Extract the (X, Y) coordinate from the center of the cell holding the provided text.  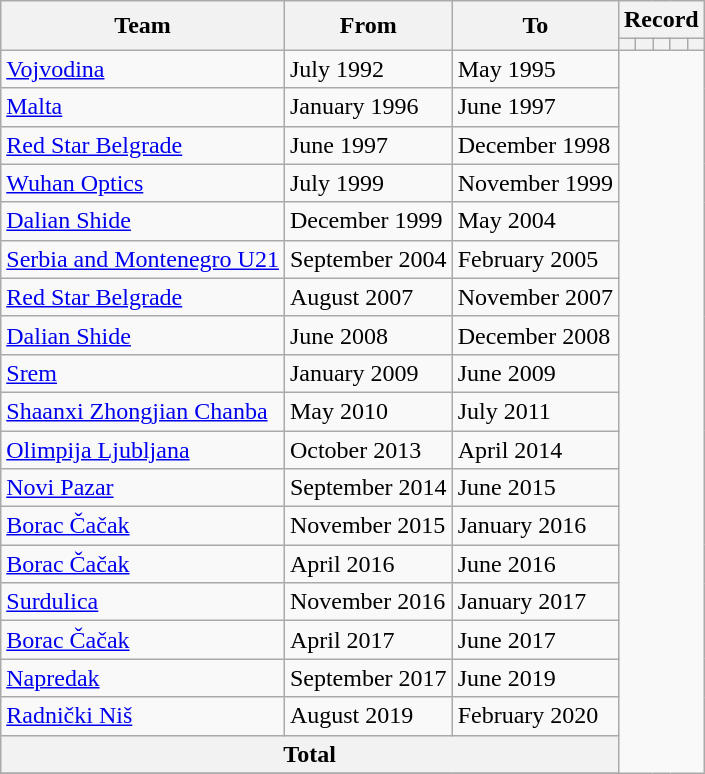
June 2016 (535, 564)
From (368, 26)
Radnički Niš (143, 716)
July 1992 (368, 69)
May 2004 (535, 221)
July 1999 (368, 183)
January 2016 (535, 526)
January 2017 (535, 602)
June 2015 (535, 488)
November 2016 (368, 602)
July 2011 (535, 411)
October 2013 (368, 449)
February 2020 (535, 716)
January 1996 (368, 107)
Surdulica (143, 602)
Wuhan Optics (143, 183)
August 2019 (368, 716)
December 1999 (368, 221)
June 2008 (368, 335)
September 2014 (368, 488)
April 2014 (535, 449)
June 2019 (535, 678)
June 2009 (535, 373)
Olimpija Ljubljana (143, 449)
December 1998 (535, 145)
December 2008 (535, 335)
Record (661, 20)
November 2015 (368, 526)
Shaanxi Zhongjian Chanba (143, 411)
May 1995 (535, 69)
April 2017 (368, 640)
February 2005 (535, 259)
Team (143, 26)
January 2009 (368, 373)
Novi Pazar (143, 488)
Serbia and Montenegro U21 (143, 259)
To (535, 26)
November 2007 (535, 297)
Srem (143, 373)
September 2004 (368, 259)
June 2017 (535, 640)
Malta (143, 107)
April 2016 (368, 564)
August 2007 (368, 297)
November 1999 (535, 183)
Napredak (143, 678)
September 2017 (368, 678)
May 2010 (368, 411)
Total (310, 754)
Vojvodina (143, 69)
